Pinpoint the cell where the given text exists, returning its [x, y] midpoint coordinate. 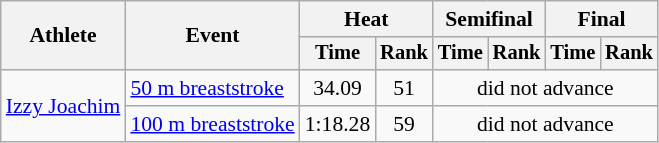
Izzy Joachim [64, 106]
50 m breaststroke [212, 88]
59 [404, 124]
Heat [366, 19]
100 m breaststroke [212, 124]
Athlete [64, 36]
51 [404, 88]
Semifinal [489, 19]
34.09 [338, 88]
Event [212, 36]
Final [601, 19]
1:18.28 [338, 124]
